Determine the (X, Y) coordinate at the center of the cell enclosing the given text.  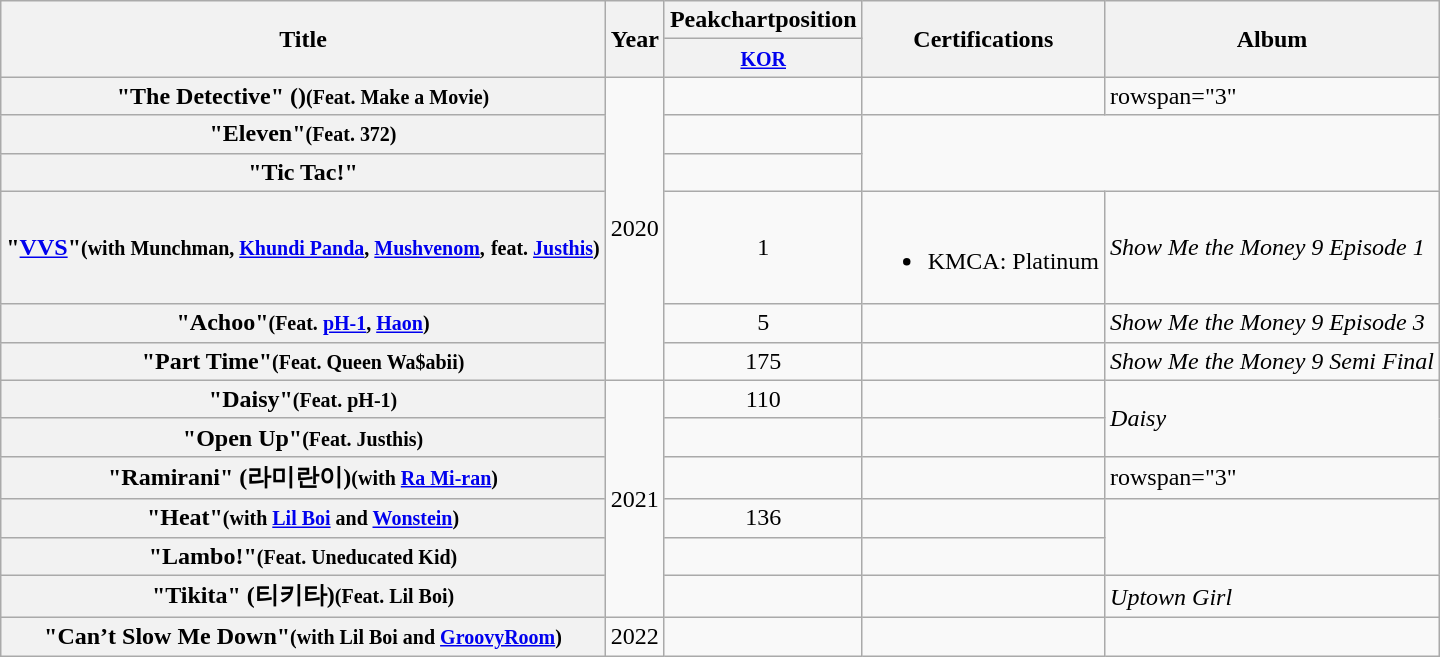
110 (763, 399)
5 (763, 323)
"Tikita" (티키타)(Feat. Lil Boi) (304, 596)
Uptown Girl (1272, 596)
Show Me the Money 9 Semi Final (1272, 361)
Album (1272, 39)
Year (634, 39)
"Lambo!"(Feat. Uneducated Kid) (304, 556)
Peakchartposition (763, 20)
"Daisy"(Feat. pH-1) (304, 399)
Daisy (1272, 418)
"Open Up"(Feat. Justhis) (304, 437)
2020 (634, 228)
Certifications (983, 39)
KOR (763, 58)
175 (763, 361)
"Can’t Slow Me Down"(with Lil Boi and GroovyRoom) (304, 637)
Title (304, 39)
Show Me the Money 9 Episode 3 (1272, 323)
2021 (634, 498)
"Ramirani" (라미란이)(with Ra Mi-ran) (304, 478)
"VVS"(with Munchman, Khundi Panda, Mushvenom, feat. Justhis) (304, 248)
"Eleven"(Feat. 372) (304, 134)
1 (763, 248)
Show Me the Money 9 Episode 1 (1272, 248)
136 (763, 518)
"Heat"(with Lil Boi and Wonstein) (304, 518)
KMCA: Platinum (983, 248)
2022 (634, 637)
"Achoo"(Feat. pH-1, Haon) (304, 323)
"The Detective" ()(Feat. Make a Movie) (304, 96)
"Part Time"(Feat. Queen Wa$abii) (304, 361)
"Tic Tac!" (304, 172)
